Find where the given text appears and provide that cell's center as (X, Y) coordinate. 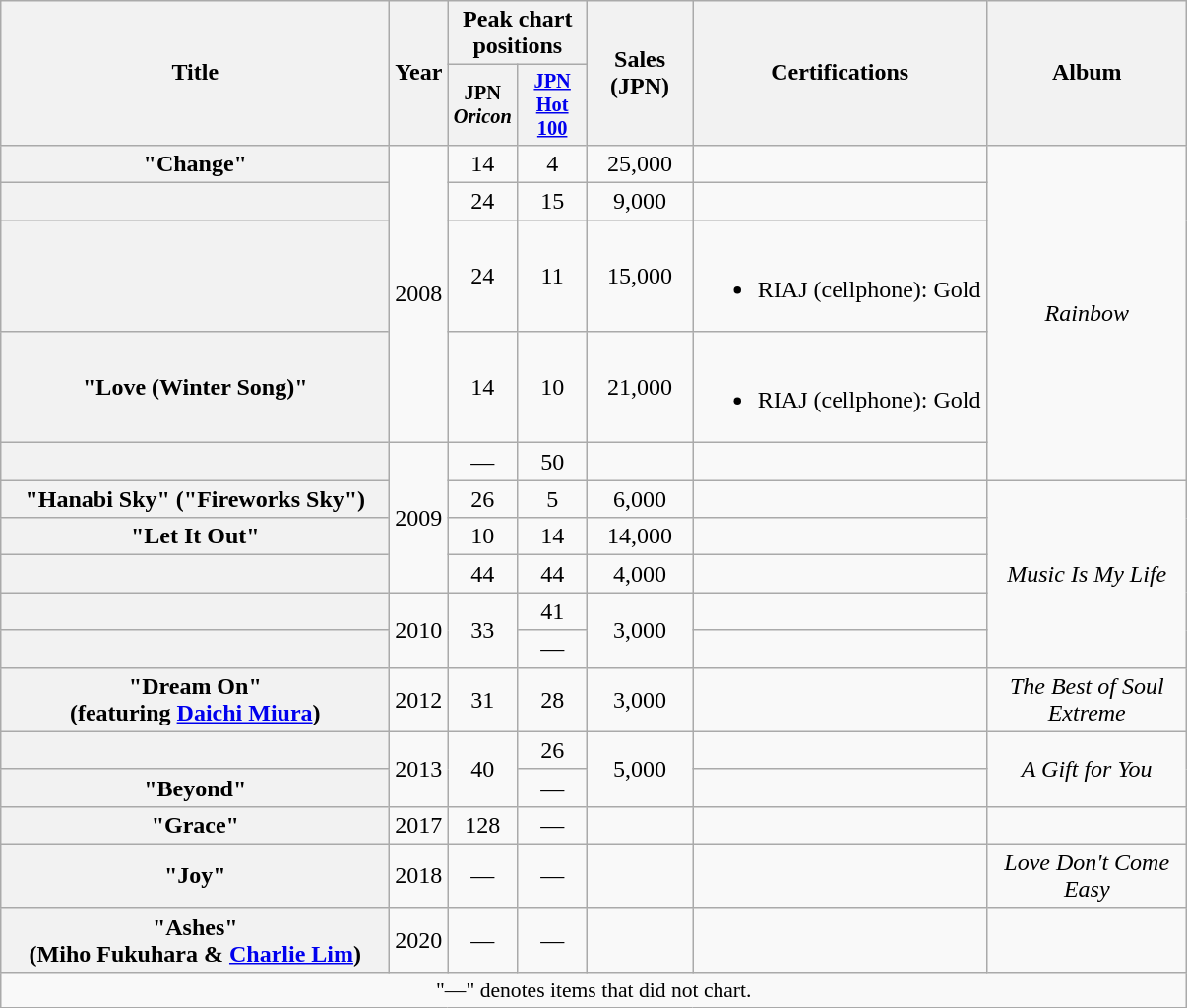
5 (553, 499)
14,000 (640, 536)
2020 (419, 939)
2013 (419, 769)
2008 (419, 293)
9,000 (640, 202)
Sales (JPN) (640, 73)
50 (553, 462)
Peak chart positions (518, 33)
Certifications (841, 73)
Year (419, 73)
11 (553, 276)
21,000 (640, 388)
5,000 (640, 769)
31 (482, 699)
"Let It Out" (195, 536)
Music Is My Life (1087, 574)
2018 (419, 876)
A Gift for You (1087, 769)
2010 (419, 630)
"Joy" (195, 876)
"Beyond" (195, 787)
The Best of Soul Extreme (1087, 699)
"Ashes"(Miho Fukuhara & Charlie Lim) (195, 939)
41 (553, 611)
"—" denotes items that did not chart. (594, 989)
6,000 (640, 499)
40 (482, 769)
25,000 (640, 163)
Rainbow (1087, 312)
Album (1087, 73)
4,000 (640, 574)
Title (195, 73)
"Love (Winter Song)" (195, 388)
15,000 (640, 276)
2012 (419, 699)
2009 (419, 518)
33 (482, 630)
"Change" (195, 163)
"Grace" (195, 825)
Love Don't Come Easy (1087, 876)
"Dream On"(featuring Daichi Miura) (195, 699)
2017 (419, 825)
28 (553, 699)
"Hanabi Sky" ("Fireworks Sky") (195, 499)
JPN Oricon (482, 105)
4 (553, 163)
JPN Hot 100 (553, 105)
128 (482, 825)
15 (553, 202)
